Return the (x, y) coordinate for the center point of the cell that contains the specified text.  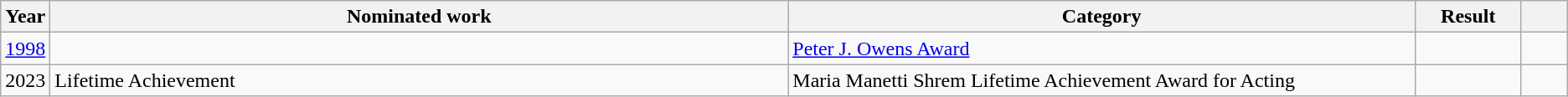
Nominated work (419, 17)
Year (25, 17)
Lifetime Achievement (419, 80)
Maria Manetti Shrem Lifetime Achievement Award for Acting (1102, 80)
Peter J. Owens Award (1102, 48)
Result (1467, 17)
1998 (25, 48)
2023 (25, 80)
Category (1102, 17)
